Extract the (X, Y) coordinate from the center of the cell holding the provided text.  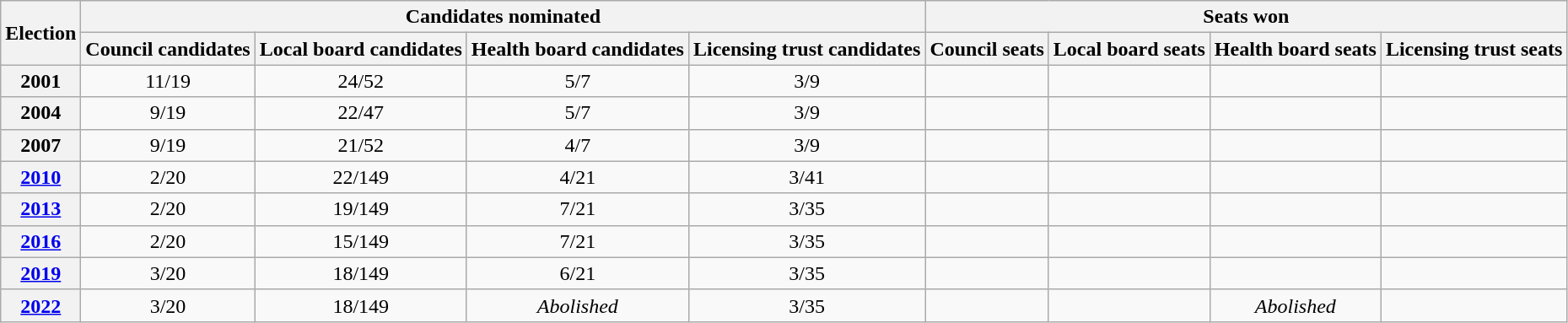
Election (40, 33)
2019 (40, 273)
Licensing trust candidates (806, 49)
Health board seats (1296, 49)
Local board seats (1129, 49)
2010 (40, 177)
19/149 (361, 209)
Council seats (987, 49)
4/21 (577, 177)
4/7 (577, 145)
Licensing trust seats (1474, 49)
2013 (40, 209)
2001 (40, 81)
22/47 (361, 113)
Health board candidates (577, 49)
Local board candidates (361, 49)
2007 (40, 145)
24/52 (361, 81)
2022 (40, 305)
6/21 (577, 273)
2004 (40, 113)
Council candidates (168, 49)
15/149 (361, 241)
11/19 (168, 81)
Seats won (1247, 17)
21/52 (361, 145)
2016 (40, 241)
22/149 (361, 177)
3/41 (806, 177)
Candidates nominated (503, 17)
